Pinpoint the cell where the given text exists, returning its (x, y) midpoint coordinate. 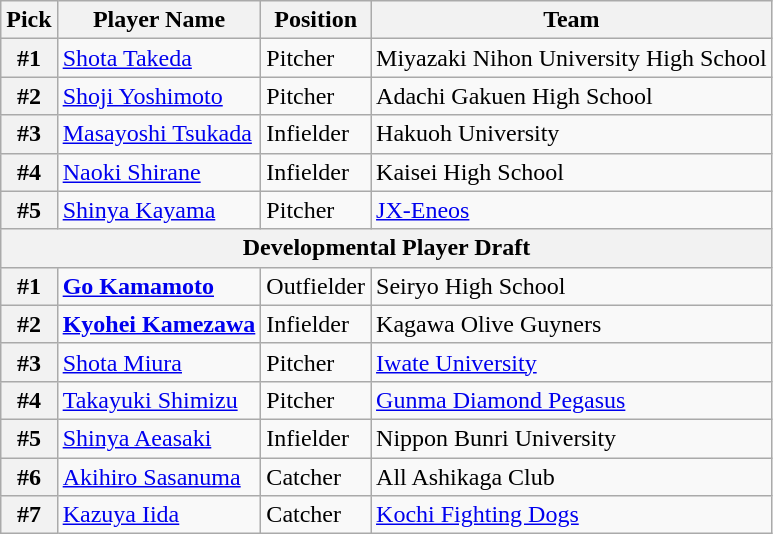
Shoji Yoshimoto (159, 96)
Naoki Shirane (159, 172)
Shota Takeda (159, 58)
Miyazaki Nihon University High School (572, 58)
Kazuya Iida (159, 515)
Player Name (159, 20)
Developmental Player Draft (386, 248)
#6 (29, 477)
Pick (29, 20)
Team (572, 20)
Gunma Diamond Pegasus (572, 400)
Go Kamamoto (159, 286)
Kaisei High School (572, 172)
Takayuki Shimizu (159, 400)
Adachi Gakuen High School (572, 96)
Masayoshi Tsukada (159, 134)
Iwate University (572, 362)
Nippon Bunri University (572, 438)
Kochi Fighting Dogs (572, 515)
Position (316, 20)
All Ashikaga Club (572, 477)
Akihiro Sasanuma (159, 477)
#7 (29, 515)
Hakuoh University (572, 134)
Kyohei Kamezawa (159, 324)
Kagawa Olive Guyners (572, 324)
JX-Eneos (572, 210)
Outfielder (316, 286)
Shinya Aeasaki (159, 438)
Shinya Kayama (159, 210)
Seiryo High School (572, 286)
Shota Miura (159, 362)
